Return the (x, y) coordinate for the center point of the cell that contains the specified text.  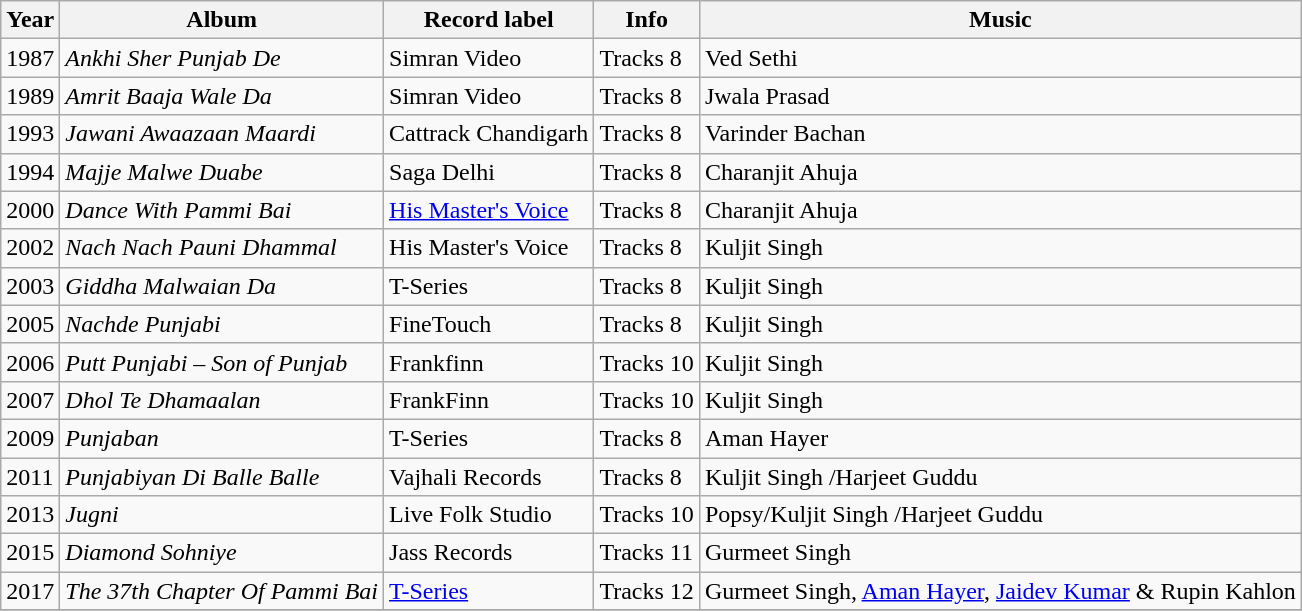
Giddha Malwaian Da (222, 286)
Gurmeet Singh (1000, 553)
FrankFinn (489, 400)
Jass Records (489, 553)
Tracks 11 (647, 553)
Dance With Pammi Bai (222, 210)
1987 (30, 58)
Kuljit Singh /Harjeet Guddu (1000, 477)
2002 (30, 248)
2007 (30, 400)
Info (647, 20)
Ved Sethi (1000, 58)
Nachde Punjabi (222, 324)
Gurmeet Singh, Aman Hayer, Jaidev Kumar & Rupin Kahlon (1000, 591)
2003 (30, 286)
Majje Malwe Duabe (222, 172)
1993 (30, 134)
Cattrack Chandigarh (489, 134)
Varinder Bachan (1000, 134)
Music (1000, 20)
2000 (30, 210)
Year (30, 20)
2017 (30, 591)
Diamond Sohniye (222, 553)
Dhol Te Dhamaalan (222, 400)
Amrit Baaja Wale Da (222, 96)
1989 (30, 96)
Tracks 12 (647, 591)
Album (222, 20)
Vajhali Records (489, 477)
Jugni (222, 515)
Punjaban (222, 438)
Jawani Awaazaan Maardi (222, 134)
Live Folk Studio (489, 515)
FineTouch (489, 324)
Frankfinn (489, 362)
Record label (489, 20)
1994 (30, 172)
The 37th Chapter Of Pammi Bai (222, 591)
Aman Hayer (1000, 438)
Putt Punjabi – Son of Punjab (222, 362)
Ankhi Sher Punjab De (222, 58)
2013 (30, 515)
2009 (30, 438)
2005 (30, 324)
Punjabiyan Di Balle Balle (222, 477)
2011 (30, 477)
Saga Delhi (489, 172)
Nach Nach Pauni Dhammal (222, 248)
2015 (30, 553)
2006 (30, 362)
Jwala Prasad (1000, 96)
Popsy/Kuljit Singh /Harjeet Guddu (1000, 515)
